Pinpoint the cell where the given text exists, returning its [x, y] midpoint coordinate. 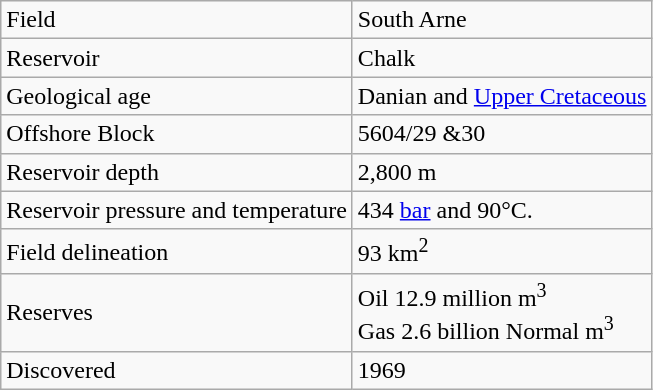
Offshore Block [177, 134]
Oil 12.9 million m3Gas 2.6 billion Normal m3 [502, 313]
2,800 m [502, 172]
Field delineation [177, 252]
Discovered [177, 371]
5604/29 &30 [502, 134]
Chalk [502, 58]
Danian and Upper Cretaceous [502, 96]
Reservoir [177, 58]
Reserves [177, 313]
93 km2 [502, 252]
Geological age [177, 96]
Reservoir pressure and temperature [177, 210]
South Arne [502, 20]
Reservoir depth [177, 172]
1969 [502, 371]
434 bar and 90°C. [502, 210]
Field [177, 20]
